Return (x, y) of the center of cell containing provided text 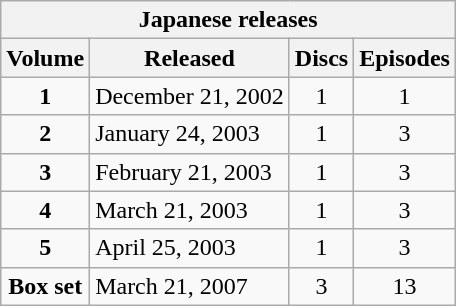
December 21, 2002 (190, 96)
April 25, 2003 (190, 248)
March 21, 2007 (190, 286)
13 (405, 286)
Japanese releases (228, 20)
March 21, 2003 (190, 210)
Box set (46, 286)
February 21, 2003 (190, 172)
Episodes (405, 58)
2 (46, 134)
Discs (321, 58)
Released (190, 58)
Volume (46, 58)
5 (46, 248)
4 (46, 210)
January 24, 2003 (190, 134)
